Return the (X, Y) coordinate for the center point of the cell that contains the specified text.  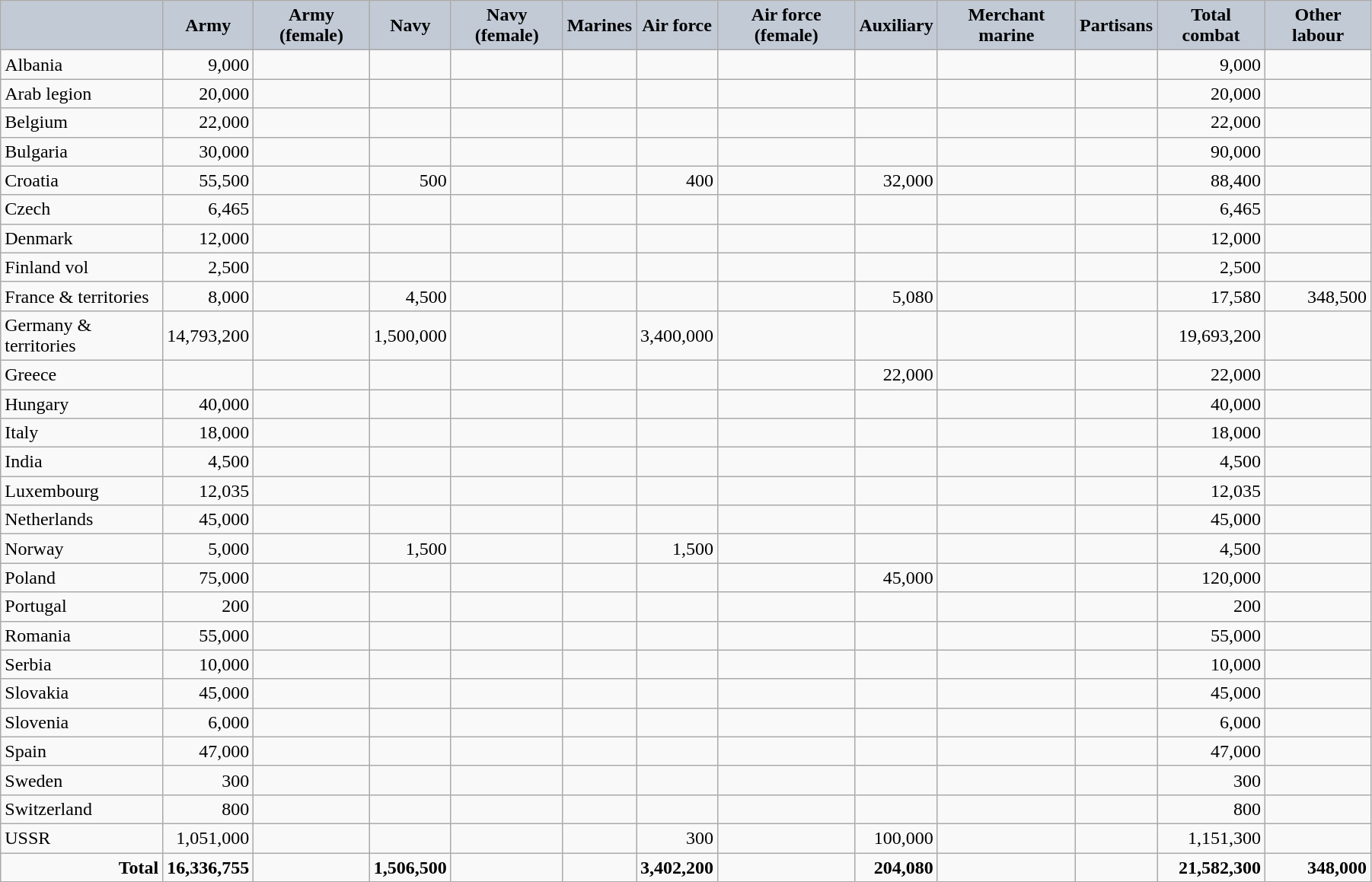
21,582,300 (1211, 867)
Portugal (82, 607)
348,500 (1319, 296)
Belgium (82, 123)
120,000 (1211, 578)
17,580 (1211, 296)
India (82, 462)
Hungary (82, 404)
Other labour (1319, 26)
Denmark (82, 238)
Army (female) (312, 26)
348,000 (1319, 867)
75,000 (209, 578)
Sweden (82, 780)
5,080 (896, 296)
Marines (599, 26)
Czech (82, 209)
500 (410, 180)
3,402,200 (678, 867)
Navy (410, 26)
Germany & territories (82, 335)
90,000 (1211, 151)
8,000 (209, 296)
1,051,000 (209, 838)
Greece (82, 374)
5,000 (209, 549)
Navy (female) (507, 26)
Air force (female) (787, 26)
Merchant marine (1007, 26)
Albania (82, 65)
Luxembourg (82, 491)
Army (209, 26)
14,793,200 (209, 335)
3,400,000 (678, 335)
1,500,000 (410, 335)
204,080 (896, 867)
Finland vol (82, 267)
France & territories (82, 296)
1,506,500 (410, 867)
Bulgaria (82, 151)
Total combat (1211, 26)
Slovenia (82, 722)
USSR (82, 838)
32,000 (896, 180)
Romania (82, 635)
400 (678, 180)
Netherlands (82, 520)
30,000 (209, 151)
Slovakia (82, 693)
100,000 (896, 838)
1,151,300 (1211, 838)
Air force (678, 26)
Total (82, 867)
88,400 (1211, 180)
Poland (82, 578)
Switzerland (82, 809)
19,693,200 (1211, 335)
Norway (82, 549)
Croatia (82, 180)
Serbia (82, 664)
55,500 (209, 180)
Italy (82, 433)
Spain (82, 751)
Auxiliary (896, 26)
Partisans (1116, 26)
Arab legion (82, 94)
16,336,755 (209, 867)
